From the cell containing the given text, extract its center point as (x, y) coordinate. 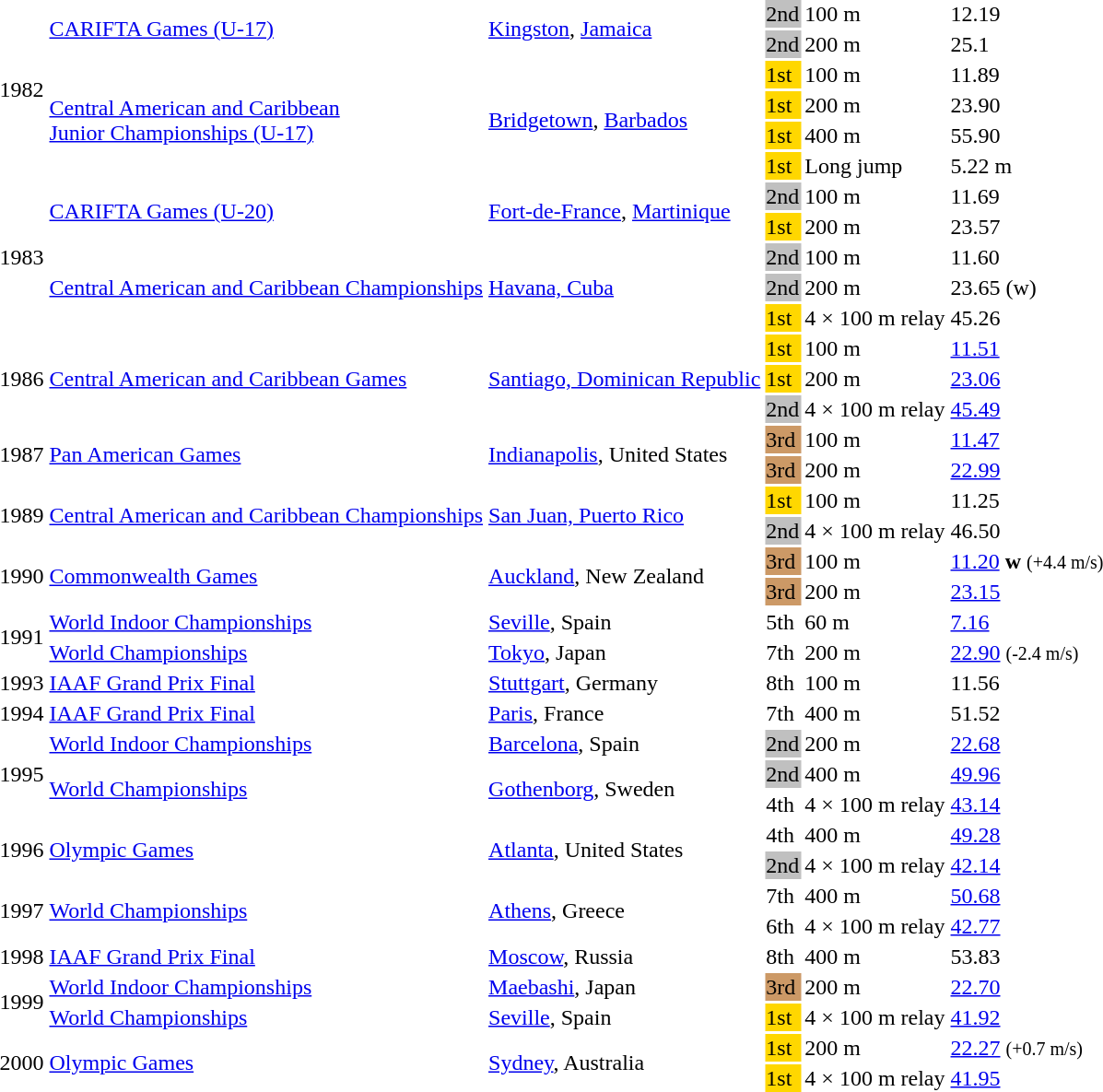
Commonwealth Games (266, 577)
Stuttgart, Germany (625, 683)
Fort-de-France, Martinique (625, 212)
Gothenborg, Sweden (625, 789)
Auckland, New Zealand (625, 577)
Barcelona, Spain (625, 744)
Moscow, Russia (625, 957)
Sydney, Australia (625, 1063)
Atlanta, United States (625, 850)
Santiago, Dominican Republic (625, 379)
Long jump (875, 166)
60 m (875, 622)
Pan American Games (266, 455)
Central American and Caribbean Games (266, 379)
5th (783, 622)
Indianapolis, United States (625, 455)
Maebashi, Japan (625, 987)
Kingston, Jamaica (625, 29)
6th (783, 926)
Athens, Greece (625, 910)
Tokyo, Japan (625, 652)
CARIFTA Games (U-20) (266, 212)
CARIFTA Games (U-17) (266, 29)
Paris, France (625, 713)
Central American and CaribbeanJunior Championships (U-17) (266, 120)
Bridgetown, Barbados (625, 120)
Havana, Cuba (625, 288)
San Juan, Puerto Rico (625, 516)
